Capture the cell that displays the provided text and extract its [x, y] central coordinate. 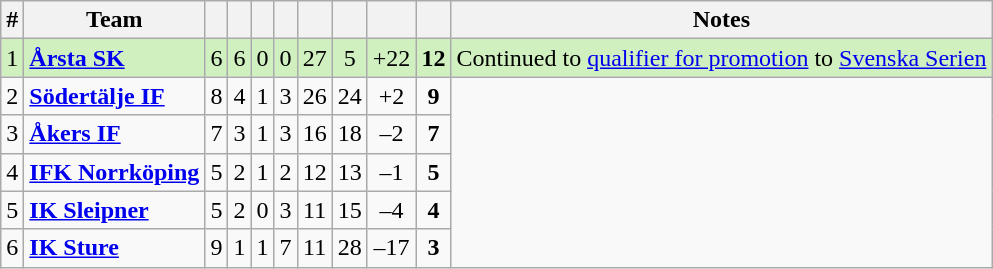
Årsta SK [114, 58]
8 [216, 96]
13 [350, 172]
–17 [392, 248]
27 [314, 58]
28 [350, 248]
IK Sleipner [114, 210]
–4 [392, 210]
26 [314, 96]
Team [114, 20]
IK Sture [114, 248]
Continued to qualifier for promotion to Svenska Serien [722, 58]
–2 [392, 134]
15 [350, 210]
16 [314, 134]
Åkers IF [114, 134]
# [12, 20]
24 [350, 96]
+22 [392, 58]
–1 [392, 172]
Södertälje IF [114, 96]
18 [350, 134]
Notes [722, 20]
+2 [392, 96]
IFK Norrköping [114, 172]
